Capture the cell that displays the provided text and extract its (X, Y) central coordinate. 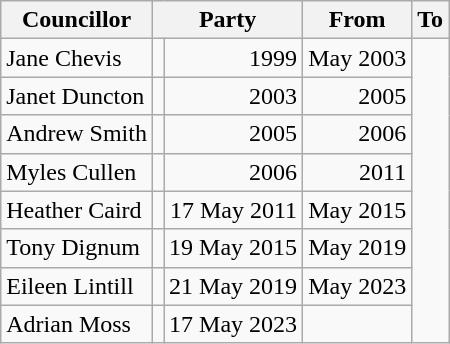
Party (227, 20)
May 2003 (358, 58)
19 May 2015 (234, 248)
Tony Dignum (77, 248)
From (358, 20)
Andrew Smith (77, 134)
Eileen Lintill (77, 286)
Jane Chevis (77, 58)
2003 (234, 96)
May 2023 (358, 286)
2011 (358, 172)
17 May 2023 (234, 324)
Heather Caird (77, 210)
Adrian Moss (77, 324)
Myles Cullen (77, 172)
17 May 2011 (234, 210)
To (430, 20)
Janet Duncton (77, 96)
21 May 2019 (234, 286)
Councillor (77, 20)
May 2015 (358, 210)
1999 (234, 58)
May 2019 (358, 248)
